Extract the [X, Y] coordinate from the center of the cell holding the provided text.  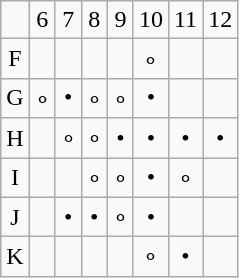
H [15, 138]
G [15, 98]
7 [68, 20]
11 [185, 20]
9 [120, 20]
J [15, 217]
10 [150, 20]
F [15, 59]
6 [42, 20]
K [15, 257]
8 [94, 20]
12 [220, 20]
I [15, 178]
